For the text-containing cell, return its midpoint in (X, Y) coordinate format. 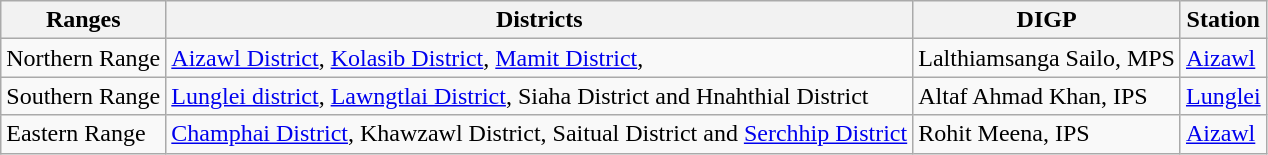
Station (1223, 20)
Lunglei district, Lawngtlai District, Siaha District and Hnahthial District (540, 96)
Ranges (84, 20)
Districts (540, 20)
Rohit Meena, IPS (1047, 134)
DIGP (1047, 20)
Southern Range (84, 96)
Northern Range (84, 58)
Altaf Ahmad Khan, IPS (1047, 96)
Eastern Range (84, 134)
Aizawl District, Kolasib District, Mamit District, (540, 58)
Champhai District, Khawzawl District, Saitual District and Serchhip District (540, 134)
Lalthiamsanga Sailo, MPS (1047, 58)
Lunglei (1223, 96)
